Provide the [X, Y] coordinate of the cell's center where the given text is located.  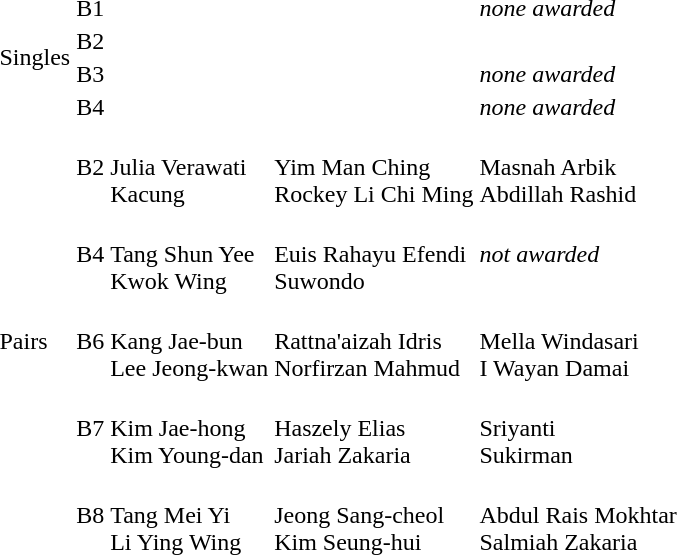
Rattna'aizah IdrisNorfirzan Mahmud [374, 341]
B6 [90, 341]
Haszely EliasJariah Zakaria [374, 428]
Kang Jae-bunLee Jeong-kwan [190, 341]
B3 [90, 74]
B7 [90, 428]
Yim Man ChingRockey Li Chi Ming [374, 167]
Julia VerawatiKacung [190, 167]
Tang Shun YeeKwok Wing [190, 254]
Kim Jae-hongKim Young-dan [190, 428]
Euis Rahayu EfendiSuwondo [374, 254]
